For the text-containing cell, return its midpoint in (x, y) coordinate format. 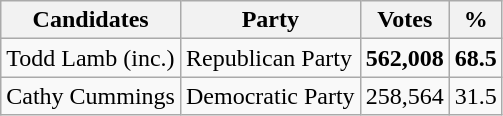
Votes (404, 20)
Party (270, 20)
258,564 (404, 96)
Candidates (91, 20)
Todd Lamb (inc.) (91, 58)
Cathy Cummings (91, 96)
Democratic Party (270, 96)
% (476, 20)
31.5 (476, 96)
68.5 (476, 58)
562,008 (404, 58)
Republican Party (270, 58)
